Search for the cell housing the specified text and yield its (X, Y) center coordinate. 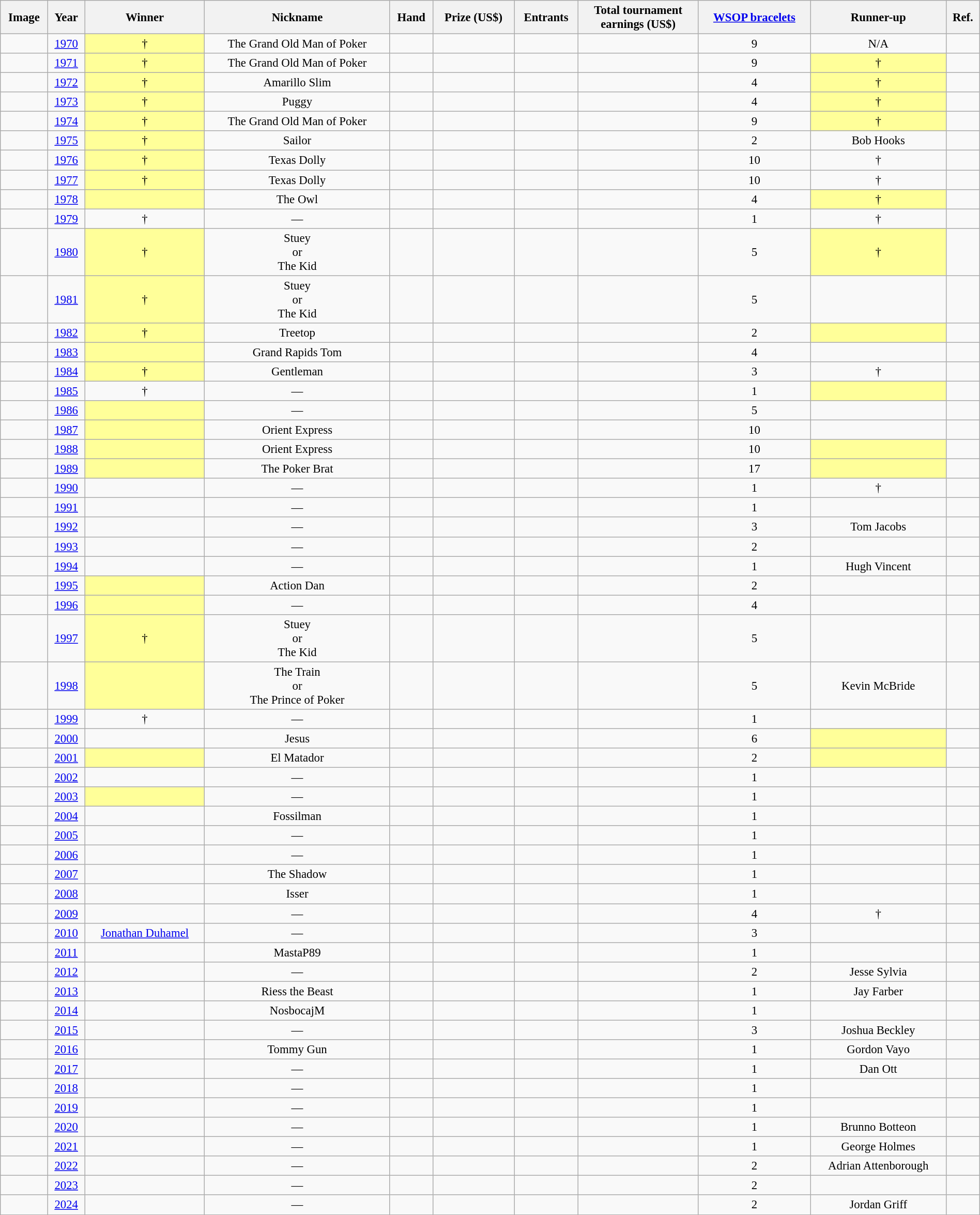
Gentleman (297, 372)
2013 (66, 991)
Treetop (297, 333)
Kevin McBride (879, 686)
2003 (66, 797)
Puggy (297, 102)
Dan Ott (879, 1069)
Fossilman (297, 816)
1999 (66, 719)
Hugh Vincent (879, 566)
1997 (66, 639)
The Poker Brat (297, 469)
Jonathan Duhamel (145, 933)
Prize (US$) (473, 18)
NosbocajM (297, 1011)
2001 (66, 758)
Image (24, 18)
Grand Rapids Tom (297, 352)
1975 (66, 141)
2020 (66, 1127)
El Matador (297, 758)
Amarillo Slim (297, 83)
Adrian Attenborough (879, 1166)
1973 (66, 102)
17 (755, 469)
1983 (66, 352)
2022 (66, 1166)
1995 (66, 585)
1985 (66, 391)
2012 (66, 971)
1980 (66, 252)
Sailor (297, 141)
1982 (66, 333)
Winner (145, 18)
1996 (66, 605)
Gordon Vayo (879, 1050)
Hand (411, 18)
Ref. (962, 18)
Bob Hooks (879, 141)
The Owl (297, 199)
2011 (66, 952)
2007 (66, 874)
1976 (66, 160)
Tommy Gun (297, 1050)
1987 (66, 430)
MastaP89 (297, 952)
6 (755, 738)
Brunno Botteon (879, 1127)
2021 (66, 1147)
1993 (66, 546)
2010 (66, 933)
2015 (66, 1030)
The Trainor The Prince of Poker (297, 686)
1979 (66, 219)
1984 (66, 372)
2014 (66, 1011)
2006 (66, 855)
Entrants (546, 18)
Jay Farber (879, 991)
Tom Jacobs (879, 527)
1988 (66, 449)
1986 (66, 411)
N/A (879, 44)
George Holmes (879, 1147)
1977 (66, 180)
2008 (66, 894)
1991 (66, 508)
Riess the Beast (297, 991)
Jesse Sylvia (879, 971)
1978 (66, 199)
2018 (66, 1088)
WSOP bracelets (755, 18)
1990 (66, 488)
The Shadow (297, 874)
1972 (66, 83)
1992 (66, 527)
2016 (66, 1050)
1989 (66, 469)
2017 (66, 1069)
Jordan Griff (879, 1205)
2005 (66, 836)
Action Dan (297, 585)
Joshua Beckley (879, 1030)
2009 (66, 914)
2000 (66, 738)
Jesus (297, 738)
2023 (66, 1186)
2002 (66, 778)
2024 (66, 1205)
2019 (66, 1108)
Year (66, 18)
1994 (66, 566)
1970 (66, 44)
1974 (66, 121)
1981 (66, 299)
Total tournamentearnings (US$) (638, 18)
1971 (66, 63)
Runner-up (879, 18)
Nickname (297, 18)
2004 (66, 816)
1998 (66, 686)
Isser (297, 894)
